Pinpoint the cell where the given text exists, returning its (x, y) midpoint coordinate. 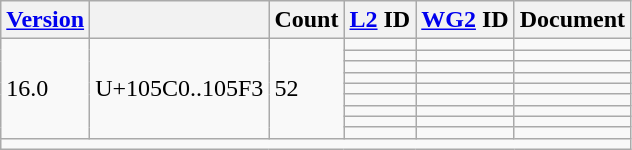
Version (46, 20)
16.0 (46, 89)
Count (306, 20)
U+105C0..105F3 (180, 89)
Document (572, 20)
L2 ID (380, 20)
WG2 ID (465, 20)
52 (306, 89)
